Find where the given text appears and provide that cell's center as [x, y] coordinate. 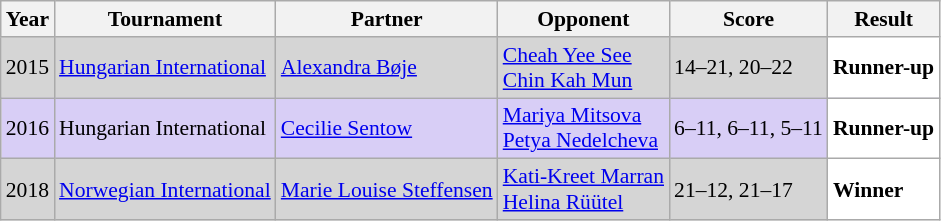
Cecilie Sentow [387, 128]
21–12, 21–17 [748, 190]
Score [748, 19]
Result [884, 19]
Cheah Yee See Chin Kah Mun [584, 68]
Tournament [165, 19]
2016 [28, 128]
Alexandra Bøje [387, 68]
Marie Louise Steffensen [387, 190]
Year [28, 19]
14–21, 20–22 [748, 68]
Opponent [584, 19]
6–11, 6–11, 5–11 [748, 128]
Norwegian International [165, 190]
2015 [28, 68]
Mariya Mitsova Petya Nedelcheva [584, 128]
Winner [884, 190]
Kati-Kreet Marran Helina Rüütel [584, 190]
Partner [387, 19]
2018 [28, 190]
